Pinpoint the cell where the given text exists, returning its [x, y] midpoint coordinate. 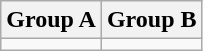
Group A [52, 20]
Group B [152, 20]
